Determine the [x, y] coordinate at the center of the cell enclosing the given text.  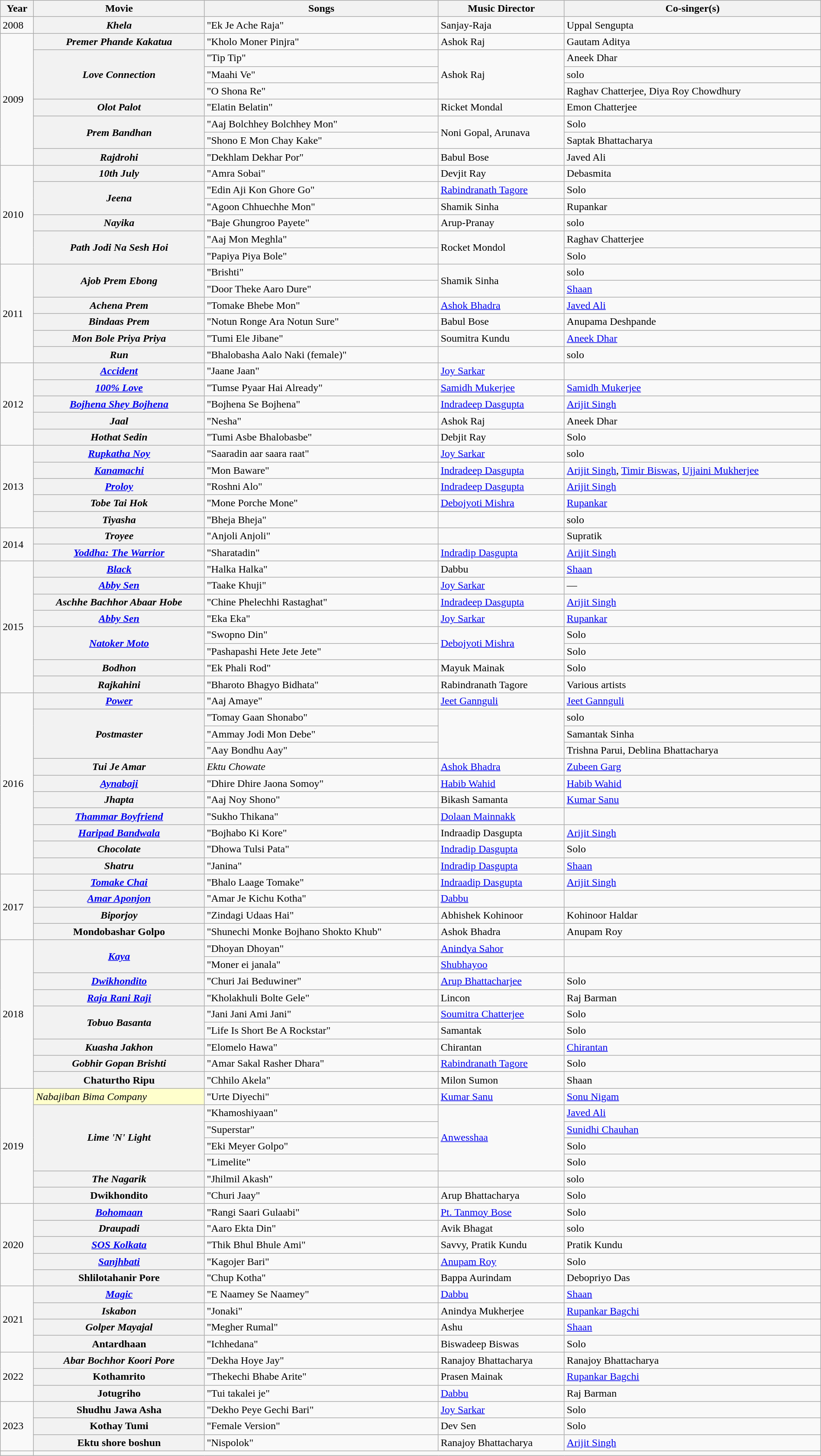
Uppal Sengupta [692, 25]
"Bhalo Laage Tomake" [321, 882]
"Aaro Ekta Din" [321, 1228]
Various artists [692, 684]
2011 [17, 314]
"Bheja Bheja" [321, 520]
Dolaan Mainnakk [501, 816]
"Pashapashi Hete Jete Jete" [321, 651]
Biswadeep Biswas [501, 1344]
"Edin Aji Kon Ghore Go" [321, 190]
2021 [17, 1319]
"Bojhabo Ki Kore" [321, 833]
"Kholakhuli Bolte Gele" [321, 997]
Mayuk Mainak [501, 668]
"Dhowa Tulsi Pata" [321, 849]
"Female Version" [321, 1426]
"O Shona Re" [321, 91]
"Superstar" [321, 1129]
"Papiya Piya Bole" [321, 256]
"Zindagi Udaas Hai" [321, 915]
Samantak Sinha [692, 734]
2016 [17, 783]
Antardhaan [119, 1344]
"Dekhlam Dekhar Por" [321, 157]
Arijit Singh, Timir Biswas, Ujjaini Mukherjee [692, 470]
Co-singer(s) [692, 9]
Draupadi [119, 1228]
Lime 'N' Light [119, 1138]
"Swopno Din" [321, 635]
"Ek Je Ache Raja" [321, 25]
"Churi Jaay" [321, 1195]
2019 [17, 1146]
"Dhoyan Dhoyan" [321, 948]
Proloy [119, 487]
— [692, 586]
"E Naamey Se Naamey" [321, 1294]
Path Jodi Na Sesh Hoi [119, 248]
Soumitra Kundu [501, 338]
Pt. Tanmoy Bose [501, 1212]
"Notun Ronge Ara Notun Sure" [321, 322]
"Aay Bondhu Aay" [321, 751]
Prasen Mainak [501, 1377]
"Ichhedana" [321, 1344]
"Nispolok" [321, 1443]
"Urte Diyechi" [321, 1097]
The Nagarik [119, 1179]
Yoddha: The Warrior [119, 553]
2010 [17, 214]
Abhishek Kohinoor [501, 915]
"Mon Baware" [321, 470]
Kaya [119, 956]
Gobhir Gopan Brishti [119, 1064]
"Elatin Belatin" [321, 107]
"Dhire Dhire Jaona Somoy" [321, 783]
Shudhu Jawa Asha [119, 1410]
Arup-Pranay [501, 223]
Lincon [501, 997]
"Jaane Jaan" [321, 371]
Ricket Mondal [501, 107]
2023 [17, 1426]
Devjit Ray [501, 173]
Bojhena Shey Bojhena [119, 404]
2013 [17, 486]
Kothay Tumi [119, 1426]
"Aaj Amaye" [321, 701]
"Shunechi Monke Bojhano Shokto Khub" [321, 932]
Accident [119, 371]
Milon Sumon [501, 1080]
Ektu shore boshun [119, 1443]
"Megher Rumal" [321, 1327]
"Halka Halka" [321, 569]
Love Connection [119, 74]
Sanjhbati [119, 1262]
"Chine Phelechhi Rastaghat" [321, 602]
"Amar Je Kichu Kotha" [321, 899]
"Bojhena Se Bojhena" [321, 404]
Haripad Bandwala [119, 833]
Avik Bhagat [501, 1228]
"Janina" [321, 866]
Soumitra Chatterjee [501, 1014]
"Tumse Pyaar Hai Already" [321, 388]
"Life Is Short Be A Rockstar" [321, 1031]
"Bhalobasha Aalo Naki (female)" [321, 355]
"Amra Sobai" [321, 173]
Debjit Ray [501, 437]
Samantak [501, 1031]
Achena Prem [119, 305]
Magic [119, 1294]
Kanamachi [119, 470]
Chaturtho Ripu [119, 1080]
"Amar Sakal Rasher Dhara" [321, 1064]
Chocolate [119, 849]
"Thik Bhul Bhule Ami" [321, 1245]
"Aaj Mon Meghla" [321, 239]
Aynabaji [119, 783]
Ashu [501, 1327]
Raghav Chatterjee [692, 239]
Pratik Kundu [692, 1245]
2012 [17, 404]
Rajkahini [119, 684]
Shlilotahanir Pore [119, 1278]
Savvy, Pratik Kundu [501, 1245]
Jaal [119, 421]
Anindya Mukherjee [501, 1311]
Shubhayoo [501, 964]
"Shono E Mon Chay Kake" [321, 140]
Jhapta [119, 800]
Raja Rani Raji [119, 997]
Trishna Parui, Deblina Bhattacharya [692, 751]
"Limelite" [321, 1162]
"Dekho Peye Gechi Bari" [321, 1410]
Debasmita [692, 173]
Prem Bandhan [119, 132]
Arup Bhattacharya [501, 1195]
"Tui takalei je" [321, 1393]
2017 [17, 907]
Kuasha Jakhon [119, 1047]
Tomake Chai [119, 882]
Supratik [692, 536]
Mondobashar Golpo [119, 932]
Anwesshaa [501, 1138]
"Sukho Thikana" [321, 816]
"Elomelo Hawa" [321, 1047]
Nayika [119, 223]
Songs [321, 9]
"Ek Phali Rod" [321, 668]
SOS Kolkata [119, 1245]
Thammar Boyfriend [119, 816]
"Rangi Saari Gulaabi" [321, 1212]
"Khamoshiyaan" [321, 1113]
Movie [119, 9]
"Ammay Jodi Mon Debe" [321, 734]
Jeena [119, 198]
Nabajiban Bima Company [119, 1097]
100% Love [119, 388]
"Maahi Ve" [321, 74]
Natoker Moto [119, 643]
"Tomay Gaan Shonabo" [321, 717]
"Jonaki" [321, 1311]
"Aaj Noy Shono" [321, 800]
Power [119, 701]
"Chup Kotha" [321, 1278]
"Tumi Ele Jibane" [321, 338]
2018 [17, 1014]
Jotugriho [119, 1393]
Rocket Mondol [501, 248]
Kohinoor Haldar [692, 915]
"Tip Tip" [321, 58]
Sonu Nigam [692, 1097]
"Roshni Alo" [321, 487]
Ektu Chowate [321, 767]
Saptak Bhattacharya [692, 140]
Emon Chatterjee [692, 107]
Anindya Sahor [501, 948]
Bikash Samanta [501, 800]
Tui Je Amar [119, 767]
Gautam Aditya [692, 42]
Run [119, 355]
"Eki Meyer Golpo" [321, 1146]
"Taake Khuji" [321, 586]
"Kagojer Bari" [321, 1262]
"Eka Eka" [321, 618]
"Jhilmil Akash" [321, 1179]
"Nesha" [321, 421]
"Thekechi Bhabe Arite" [321, 1377]
2022 [17, 1377]
"Baje Ghungroo Payete" [321, 223]
"Tumi Asbe Bhalobasbe" [321, 437]
Tobuo Basanta [119, 1022]
Sunidhi Chauhan [692, 1129]
Raghav Chatterjee, Diya Roy Chowdhury [692, 91]
Year [17, 9]
Golper Mayajal [119, 1327]
"Bharoto Bhagyo Bidhata" [321, 684]
Zubeen Garg [692, 767]
Abar Bochhor Koori Pore [119, 1360]
Arup Bhattacharjee [501, 981]
2015 [17, 627]
2020 [17, 1245]
"Moner ei janala" [321, 964]
Hothat Sedin [119, 437]
Troyee [119, 536]
"Agoon Chhuechhe Mon" [321, 207]
Rajdrohi [119, 157]
Olot Palot [119, 107]
Bindaas Prem [119, 322]
Aschhe Bachhor Abaar Hobe [119, 602]
Noni Gopal, Arunava [501, 132]
"Tomake Bhebe Mon" [321, 305]
10th July [119, 173]
Kothamrito [119, 1377]
"Saaradin aar saara raat" [321, 453]
"Door Theke Aaro Dure" [321, 289]
Amar Aponjon [119, 899]
"Dekha Hoye Jay" [321, 1360]
Bohomaan [119, 1212]
"Kholo Moner Pinjra" [321, 42]
Mon Bole Priya Priya [119, 338]
Tiyasha [119, 520]
Bodhon [119, 668]
"Brishti" [321, 272]
"Churi Jai Beduwiner" [321, 981]
Rupkatha Noy [119, 453]
"Chhilo Akela" [321, 1080]
"Jani Jani Ami Jani" [321, 1014]
2008 [17, 25]
"Anjoli Anjoli" [321, 536]
"Aaj Bolchhey Bolchhey Mon" [321, 124]
Shatru [119, 866]
"Sharatadin" [321, 553]
Biporjoy [119, 915]
Bappa Aurindam [501, 1278]
Tobe Tai Hok [119, 503]
Iskabon [119, 1311]
Ajob Prem Ebong [119, 281]
Premer Phande Kakatua [119, 42]
"Mone Porche Mone" [321, 503]
Dev Sen [501, 1426]
Sanjay-Raja [501, 25]
Black [119, 569]
Debopriyo Das [692, 1278]
Khela [119, 25]
Postmaster [119, 734]
Music Director [501, 9]
Anupama Deshpande [692, 322]
2014 [17, 544]
2009 [17, 99]
